Find where the given text appears and provide that cell's center as [x, y] coordinate. 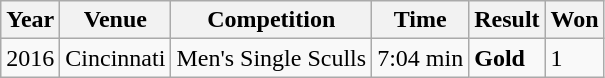
7:04 min [420, 58]
Competition [272, 20]
Cincinnati [116, 58]
2016 [30, 58]
Result [507, 20]
Time [420, 20]
Year [30, 20]
Men's Single Sculls [272, 58]
Venue [116, 20]
Won [574, 20]
1 [574, 58]
Gold [507, 58]
